Return the [x, y] coordinate for the center point of the cell that contains the specified text.  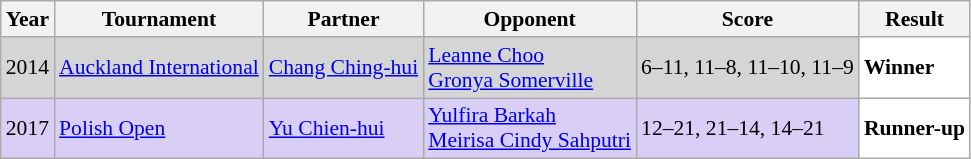
Result [914, 19]
12–21, 21–14, 14–21 [748, 128]
Leanne Choo Gronya Somerville [530, 68]
Partner [344, 19]
2014 [28, 68]
Opponent [530, 19]
Year [28, 19]
Auckland International [159, 68]
Polish Open [159, 128]
Runner-up [914, 128]
Yulfira Barkah Meirisa Cindy Sahputri [530, 128]
Chang Ching-hui [344, 68]
Tournament [159, 19]
Winner [914, 68]
Yu Chien-hui [344, 128]
Score [748, 19]
2017 [28, 128]
6–11, 11–8, 11–10, 11–9 [748, 68]
